Provide the (X, Y) coordinate of the cell's center where the given text is located.  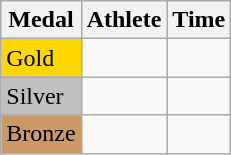
Medal (41, 20)
Time (199, 20)
Silver (41, 96)
Gold (41, 58)
Athlete (124, 20)
Bronze (41, 134)
